Provide the [x, y] coordinate of the cell's center where the given text is located.  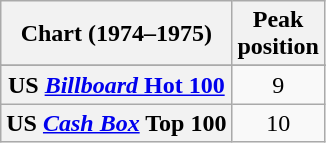
Chart (1974–1975) [116, 34]
10 [278, 123]
US Billboard Hot 100 [116, 85]
Peakposition [278, 34]
9 [278, 85]
US Cash Box Top 100 [116, 123]
